From the cell containing the given text, extract its center point as (X, Y) coordinate. 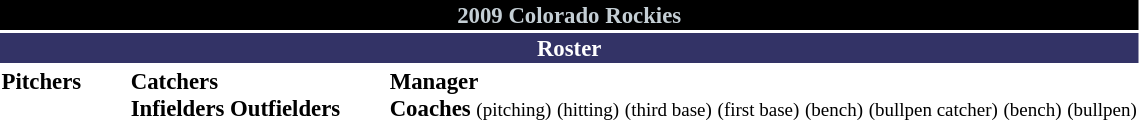
Roster (569, 48)
2009 Colorado Rockies (569, 15)
